Identify which cell holds the provided text, then report its [x, y] central coordinate. 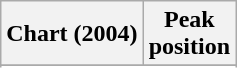
Chart (2004) [72, 34]
Peak position [189, 34]
